Capture the cell that displays the provided text and extract its [x, y] central coordinate. 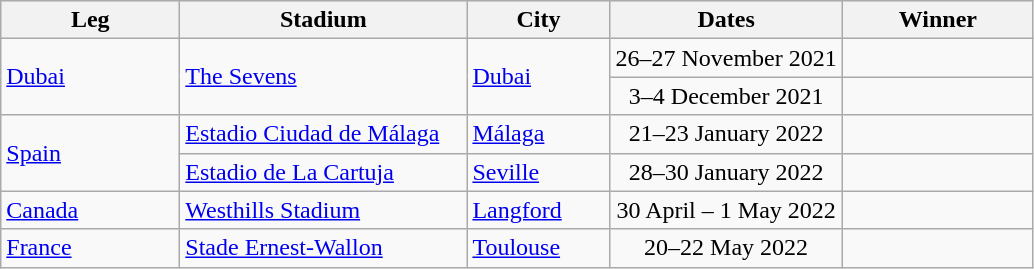
The Sevens [324, 77]
Winner [938, 20]
France [90, 248]
Stadium [324, 20]
28–30 January 2022 [726, 172]
Spain [90, 153]
3–4 December 2021 [726, 96]
Dates [726, 20]
Canada [90, 210]
Toulouse [538, 248]
City [538, 20]
30 April – 1 May 2022 [726, 210]
Estadio Ciudad de Málaga [324, 134]
Westhills Stadium [324, 210]
Stade Ernest-Wallon [324, 248]
21–23 January 2022 [726, 134]
26–27 November 2021 [726, 58]
Leg [90, 20]
Málaga [538, 134]
20–22 May 2022 [726, 248]
Estadio de La Cartuja [324, 172]
Seville [538, 172]
Langford [538, 210]
